Output the [x, y] coordinate of the center of the cell containing the given text.  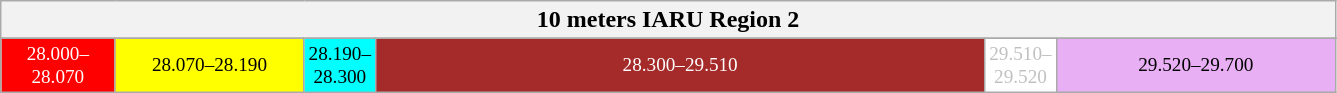
10 meters IARU Region 2 [668, 20]
28.300–29.510 [680, 66]
29.510–29.520 [1021, 66]
29.520–29.700 [1196, 66]
28.190–28.300 [340, 66]
28.000–28.070 [58, 66]
28.070–28.190 [210, 66]
